From the cell containing the given text, extract its center point as (X, Y) coordinate. 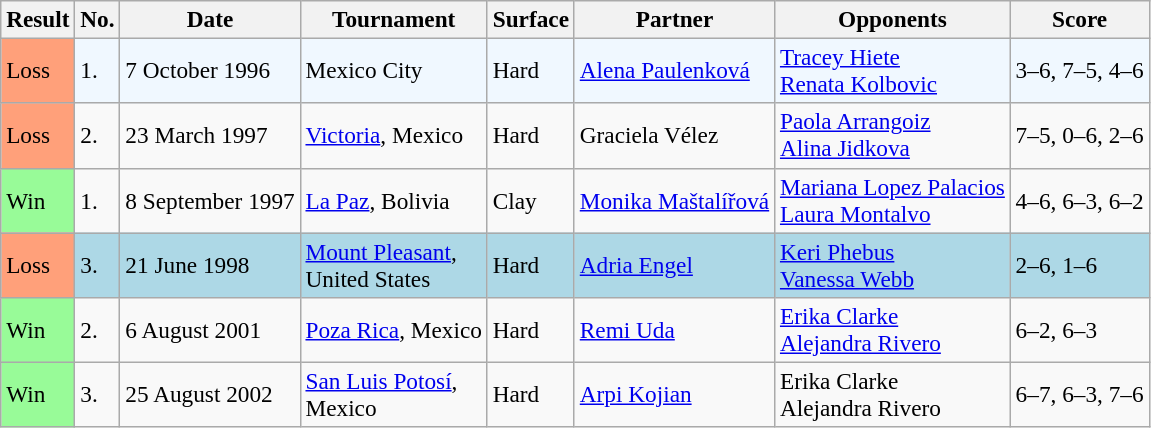
Monika Maštalířová (674, 200)
25 August 2002 (210, 394)
Victoria, Mexico (394, 136)
23 March 1997 (210, 136)
7 October 1996 (210, 70)
Arpi Kojian (674, 394)
6–7, 6–3, 7–6 (1080, 394)
Alena Paulenková (674, 70)
Adria Engel (674, 264)
Clay (530, 200)
Mount Pleasant, United States (394, 264)
8 September 1997 (210, 200)
Tracey Hiete Renata Kolbovic (893, 70)
Tournament (394, 19)
Mariana Lopez Palacios Laura Montalvo (893, 200)
San Luis Potosí, Mexico (394, 394)
Partner (674, 19)
Score (1080, 19)
La Paz, Bolivia (394, 200)
4–6, 6–3, 6–2 (1080, 200)
Opponents (893, 19)
Surface (530, 19)
Mexico City (394, 70)
Keri Phebus Vanessa Webb (893, 264)
Paola Arrangoiz Alina Jidkova (893, 136)
3–6, 7–5, 4–6 (1080, 70)
Result (38, 19)
2–6, 1–6 (1080, 264)
7–5, 0–6, 2–6 (1080, 136)
No. (98, 19)
21 June 1998 (210, 264)
Remi Uda (674, 330)
6 August 2001 (210, 330)
Date (210, 19)
Poza Rica, Mexico (394, 330)
Graciela Vélez (674, 136)
6–2, 6–3 (1080, 330)
